Determine the [x, y] coordinate at the center of the cell enclosing the given text.  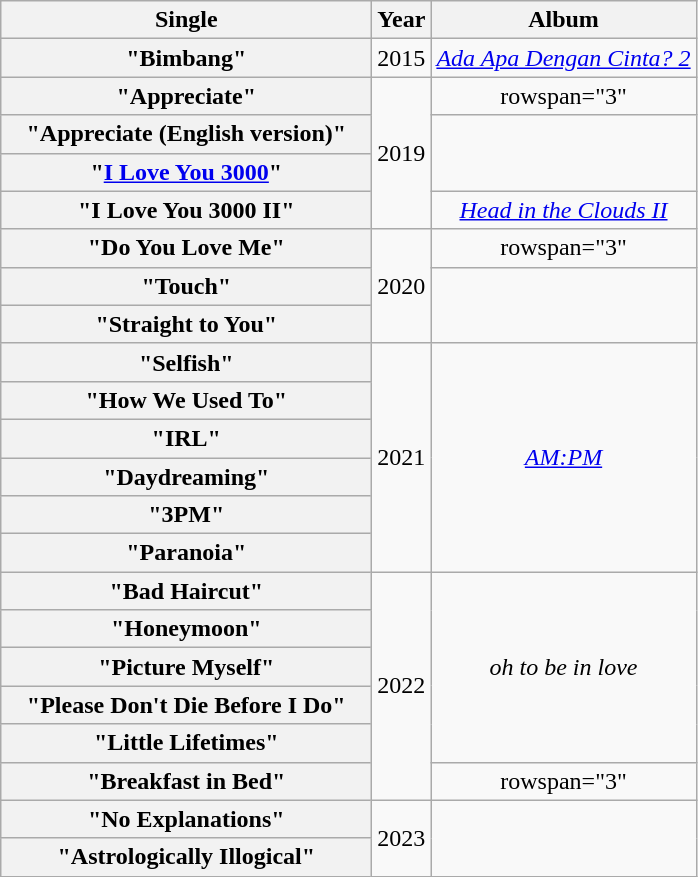
"Touch" [186, 286]
oh to be in love [564, 667]
"Selfish" [186, 362]
2021 [402, 457]
Head in the Clouds II [564, 210]
Ada Apa Dengan Cinta? 2 [564, 58]
Album [564, 20]
2020 [402, 286]
"No Explanations" [186, 819]
"Straight to You" [186, 324]
2015 [402, 58]
"I Love You 3000 II" [186, 210]
"Astrologically Illogical" [186, 857]
"Little Lifetimes" [186, 743]
"Picture Myself" [186, 667]
"Bad Haircut" [186, 591]
"Bimbang" [186, 58]
2019 [402, 153]
2022 [402, 686]
"Appreciate (English version)" [186, 134]
Year [402, 20]
2023 [402, 838]
"Honeymoon" [186, 629]
"IRL" [186, 438]
"I Love You 3000" [186, 172]
AM:PM [564, 457]
"Appreciate" [186, 96]
Single [186, 20]
"Breakfast in Bed" [186, 781]
"3PM" [186, 515]
"Paranoia" [186, 553]
"How We Used To" [186, 400]
"Please Don't Die Before I Do" [186, 705]
"Do You Love Me" [186, 248]
"Daydreaming" [186, 477]
